Search for the cell housing the specified text and yield its [x, y] center coordinate. 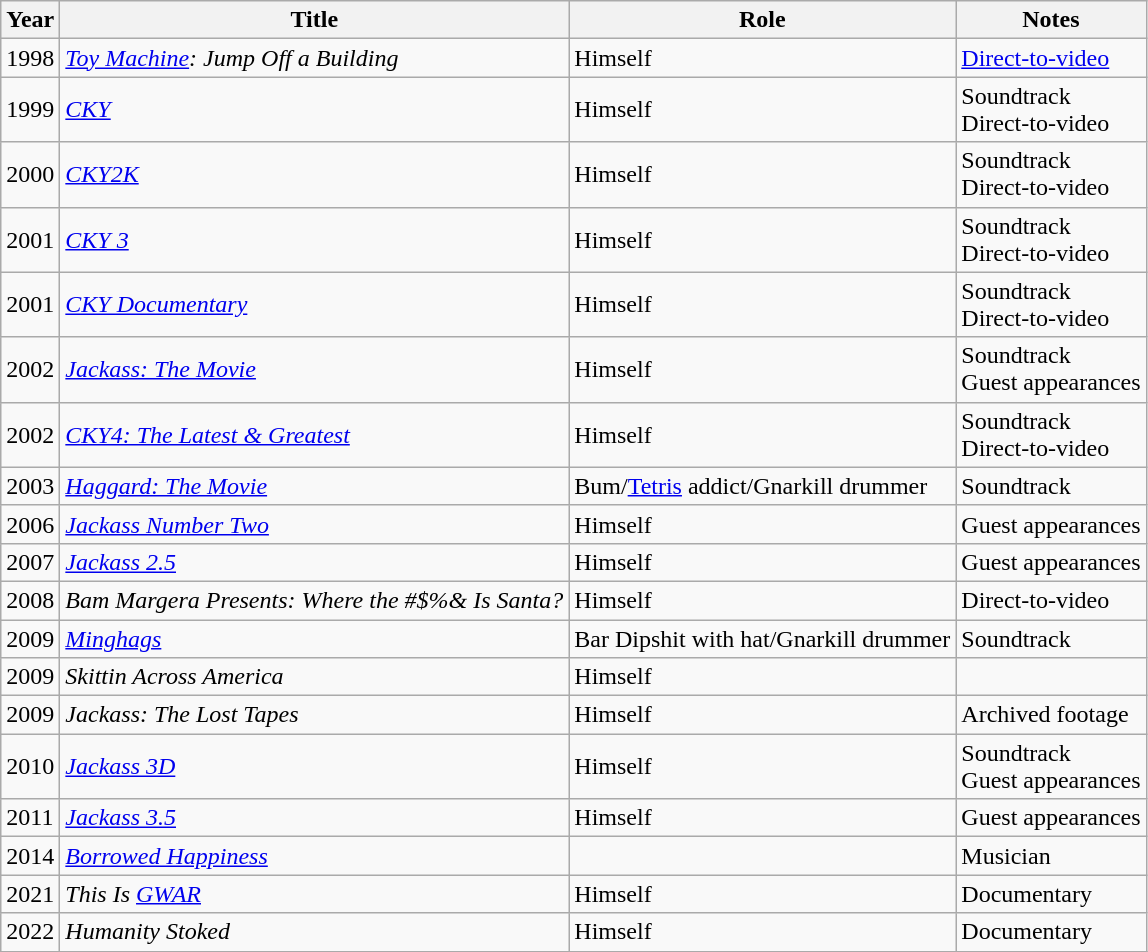
2021 [30, 894]
Musician [1051, 856]
2006 [30, 524]
Notes [1051, 20]
Title [314, 20]
Bum/Tetris addict/Gnarkill drummer [762, 486]
Jackass 3.5 [314, 818]
CKY2K [314, 174]
Jackass 2.5 [314, 562]
2008 [30, 600]
Skittin Across America [314, 677]
2007 [30, 562]
Archived footage [1051, 715]
Bam Margera Presents: Where the #$%& Is Santa? [314, 600]
CKY 3 [314, 240]
2003 [30, 486]
CKY4: The Latest & Greatest [314, 434]
1999 [30, 110]
This Is GWAR [314, 894]
Jackass Number Two [314, 524]
Borrowed Happiness [314, 856]
Jackass 3D [314, 766]
Minghags [314, 639]
2000 [30, 174]
2014 [30, 856]
Jackass: The Lost Tapes [314, 715]
2011 [30, 818]
2010 [30, 766]
Year [30, 20]
CKY [314, 110]
Toy Machine: Jump Off a Building [314, 58]
Humanity Stoked [314, 932]
CKY Documentary [314, 304]
Jackass: The Movie [314, 370]
Role [762, 20]
1998 [30, 58]
2022 [30, 932]
Haggard: The Movie [314, 486]
Bar Dipshit with hat/Gnarkill drummer [762, 639]
